Identify which cell holds the provided text, then report its [X, Y] central coordinate. 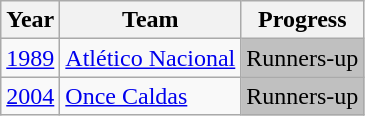
Year [30, 20]
Team [150, 20]
Progress [302, 20]
2004 [30, 96]
1989 [30, 58]
Atlético Nacional [150, 58]
Once Caldas [150, 96]
